Return the [x, y] coordinate for the center point of the cell that contains the specified text.  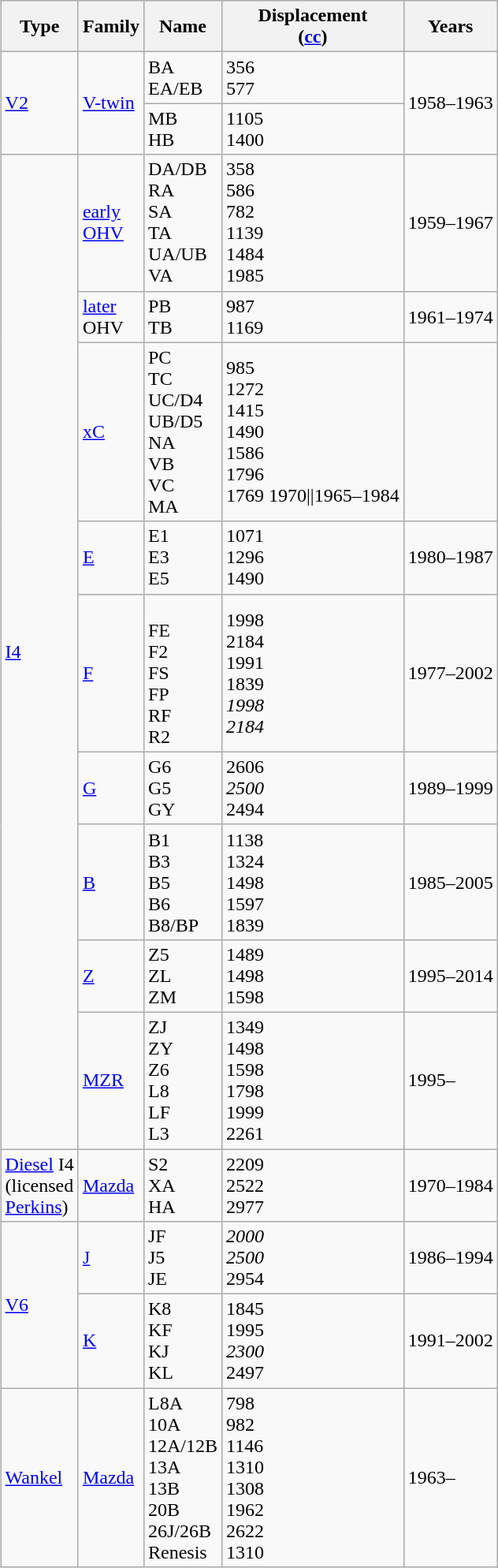
11381324149815971839 [314, 882]
J [110, 1258]
Type [39, 27]
134914981598179819992261 [314, 1081]
I4 [39, 651]
11051400 [314, 129]
F [110, 673]
S2 XAHA [183, 1185]
1959–1967 [451, 222]
L8A10A12A/12B13A13B20B26J/26BRenesis [183, 1478]
358586782113914841985 [314, 222]
PCTCUC/D4UB/D5NAVBVCMA [183, 432]
B [110, 882]
260625002494 [314, 788]
K [110, 1341]
BAEA/EB [183, 77]
107112961490 [314, 558]
1977–2002 [451, 673]
PBTB [183, 317]
K8KFKJKL [183, 1341]
E [110, 558]
G6G5GY [183, 788]
200025002954 [314, 1258]
B1B3B5B6B8/BP [183, 882]
G [110, 788]
220925222977 [314, 1185]
earlyOHV [110, 222]
9871169 [314, 317]
1985–2005 [451, 882]
1986–1994 [451, 1258]
1958–1963 [451, 103]
1995– [451, 1081]
laterOHV [110, 317]
E1E3E5 [183, 558]
DA/DBRASATAUA/UBVA [183, 222]
1961–1974 [451, 317]
Z5ZLZM [183, 976]
1845199523002497 [314, 1341]
148914981598 [314, 976]
1963– [451, 1478]
1989–1999 [451, 788]
Z [110, 976]
Family [110, 27]
Wankel [39, 1478]
356577 [314, 77]
Displacement(cc) [314, 27]
MBHB [183, 129]
Years [451, 27]
798982114613101308196226221310 [314, 1478]
985127214151490158617961769 1970||1965–1984 [314, 432]
JFJ5JE [183, 1258]
199821841991183919982184 [314, 673]
1991–2002 [451, 1341]
MZR [110, 1081]
Name [183, 27]
Diesel I4(licensedPerkins) [39, 1185]
FEF2FSFPRFR2 [183, 673]
1995–2014 [451, 976]
1970–1984 [451, 1185]
ZJZYZ6L8LFL3 [183, 1081]
V2 [39, 103]
V-twin [110, 103]
xC [110, 432]
V6 [39, 1305]
1980–1987 [451, 558]
